From the cell containing the given text, extract its center point as [x, y] coordinate. 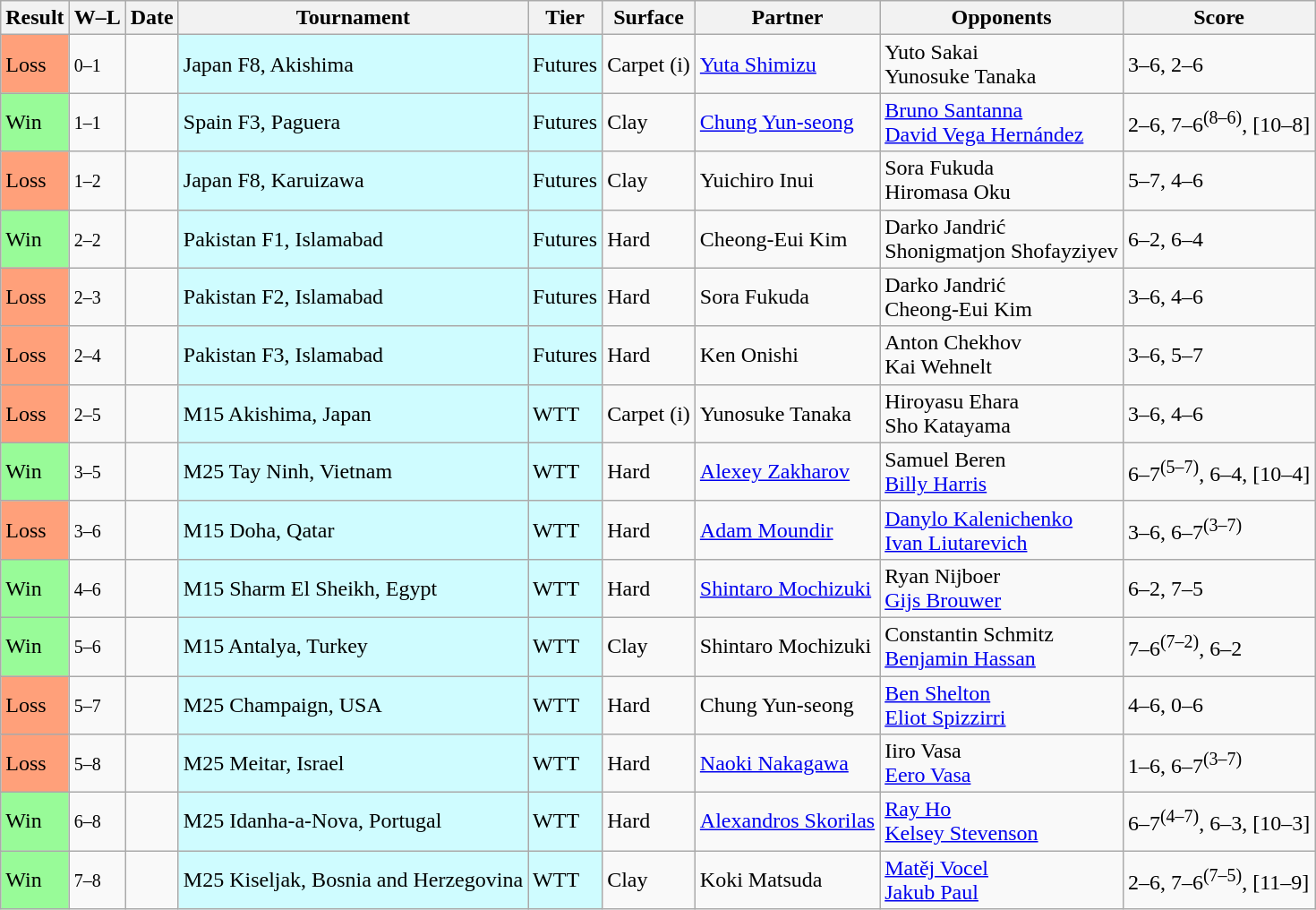
Iiro Vasa Eero Vasa [1002, 763]
M25 Idanha-a-Nova, Portugal [353, 822]
W–L [97, 18]
Sora Fukuda [787, 297]
M25 Meitar, Israel [353, 763]
Partner [787, 18]
4–6 [97, 588]
Cheong-Eui Kim [787, 238]
Surface [649, 18]
Koki Matsuda [787, 880]
5–7 [97, 704]
5–7, 4–6 [1218, 181]
2–5 [97, 414]
Sora Fukuda Hiromasa Oku [1002, 181]
3–6, 5–7 [1218, 355]
1–1 [97, 122]
Samuel Beren Billy Harris [1002, 471]
M15 Sharm El Sheikh, Egypt [353, 588]
M15 Antalya, Turkey [353, 647]
Matěj Vocel Jakub Paul [1002, 880]
Pakistan F2, Islamabad [353, 297]
3–6, 2–6 [1218, 64]
2–6, 7–6(8–6), [10–8] [1218, 122]
4–6, 0–6 [1218, 704]
Tournament [353, 18]
Result [35, 18]
2–3 [97, 297]
6–2, 6–4 [1218, 238]
M25 Champaign, USA [353, 704]
M15 Akishima, Japan [353, 414]
Yunosuke Tanaka [787, 414]
2–4 [97, 355]
7–6(7–2), 6–2 [1218, 647]
Danylo Kalenichenko Ivan Liutarevich [1002, 530]
6–7(4–7), 6–3, [10–3] [1218, 822]
Naoki Nakagawa [787, 763]
3–6, 6–7(3–7) [1218, 530]
Alexandros Skorilas [787, 822]
Yuto Sakai Yunosuke Tanaka [1002, 64]
2–6, 7–6(7–5), [11–9] [1218, 880]
Ryan Nijboer Gijs Brouwer [1002, 588]
M15 Doha, Qatar [353, 530]
Pakistan F3, Islamabad [353, 355]
Alexey Zakharov [787, 471]
Tier [566, 18]
Ben Shelton Eliot Spizzirri [1002, 704]
6–8 [97, 822]
Ken Onishi [787, 355]
Darko Jandrić Shonigmatjon Shofayziyev [1002, 238]
5–8 [97, 763]
0–1 [97, 64]
3–5 [97, 471]
6–2, 7–5 [1218, 588]
Constantin Schmitz Benjamin Hassan [1002, 647]
Date [152, 18]
2–2 [97, 238]
Darko Jandrić Cheong-Eui Kim [1002, 297]
1–2 [97, 181]
Hiroyasu Ehara Sho Katayama [1002, 414]
7–8 [97, 880]
Anton Chekhov Kai Wehnelt [1002, 355]
Japan F8, Akishima [353, 64]
6–7(5–7), 6–4, [10–4] [1218, 471]
M25 Kiseljak, Bosnia and Herzegovina [353, 880]
1–6, 6–7(3–7) [1218, 763]
Yuichiro Inui [787, 181]
Adam Moundir [787, 530]
3–6 [97, 530]
Score [1218, 18]
Pakistan F1, Islamabad [353, 238]
Ray Ho Kelsey Stevenson [1002, 822]
Opponents [1002, 18]
M25 Tay Ninh, Vietnam [353, 471]
5–6 [97, 647]
Bruno Santanna David Vega Hernández [1002, 122]
Spain F3, Paguera [353, 122]
Japan F8, Karuizawa [353, 181]
Yuta Shimizu [787, 64]
